Output the [x, y] coordinate of the center of the cell containing the given text.  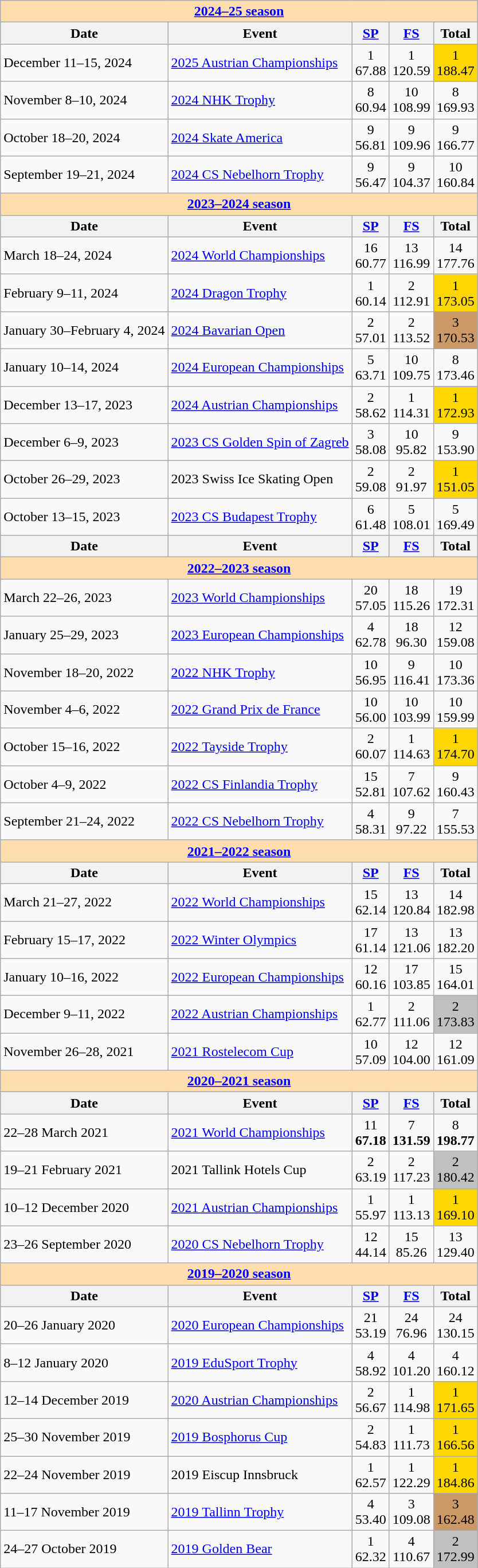
2 113.52 [412, 330]
1 114.98 [412, 1400]
2 172.99 [455, 1549]
4 160.12 [455, 1362]
12 44.14 [370, 1244]
17 61.14 [370, 939]
2 57.01 [370, 330]
2022 NHK Trophy [260, 672]
2 111.06 [412, 1015]
November 18–20, 2022 [84, 672]
2024 Bavarian Open [260, 330]
24–27 October 2019 [84, 1549]
1 55.97 [370, 1207]
2019 Golden Bear [260, 1549]
October 26–29, 2023 [84, 479]
2021 World Championships [260, 1133]
2021 Tallink Hotels Cup [260, 1170]
2023 World Championships [260, 597]
December 6–9, 2023 [84, 443]
2020 CS Nebelhorn Trophy [260, 1244]
10 173.36 [455, 672]
2 60.07 [370, 746]
1 120.59 [412, 63]
12 161.09 [455, 1051]
2024–25 season [240, 11]
2022 Grand Prix de France [260, 710]
2022 World Championships [260, 902]
15 52.81 [370, 784]
14 177.76 [455, 256]
4 58.92 [370, 1362]
20 57.05 [370, 597]
25–30 November 2019 [84, 1437]
10 103.99 [412, 710]
2 173.83 [455, 1015]
18 96.30 [412, 635]
1 173.05 [455, 292]
10 108.99 [412, 100]
1 169.10 [455, 1207]
13 120.84 [412, 902]
9 109.96 [412, 138]
1 122.29 [412, 1475]
13 116.99 [412, 256]
1 62.57 [370, 1475]
1 67.88 [370, 63]
10 95.82 [412, 443]
2024 NHK Trophy [260, 100]
September 19–21, 2024 [84, 174]
March 18–24, 2024 [84, 256]
1 151.05 [455, 479]
2024 World Championships [260, 256]
12 104.00 [412, 1051]
22–28 March 2021 [84, 1133]
3 170.53 [455, 330]
1 62.32 [370, 1549]
3 109.08 [412, 1512]
9 97.22 [412, 821]
3 58.08 [370, 443]
2019 Eiscup Innsbruck [260, 1475]
2 56.67 [370, 1400]
18 115.26 [412, 597]
6 61.48 [370, 517]
January 25–29, 2023 [84, 635]
2023 European Championships [260, 635]
2022 CS Finlandia Trophy [260, 784]
10–12 December 2020 [84, 1207]
2021 Rostelecom Cup [260, 1051]
2023–2024 season [240, 204]
2024 Austrian Championships [260, 405]
4 62.78 [370, 635]
10 159.99 [455, 710]
2019 Tallinn Trophy [260, 1512]
8 60.94 [370, 100]
March 21–27, 2022 [84, 902]
7 155.53 [455, 821]
December 13–17, 2023 [84, 405]
2024 European Championships [260, 367]
13 121.06 [412, 939]
9 166.77 [455, 138]
15 62.14 [370, 902]
4 101.20 [412, 1362]
2 112.91 [412, 292]
2019 Bosphorus Cup [260, 1437]
10 57.09 [370, 1051]
23–26 September 2020 [84, 1244]
1 188.47 [455, 63]
24 76.96 [412, 1325]
2023 CS Golden Spin of Zagreb [260, 443]
October 13–15, 2023 [84, 517]
15 164.01 [455, 977]
September 21–24, 2022 [84, 821]
20–26 January 2020 [84, 1325]
10 56.00 [370, 710]
2 54.83 [370, 1437]
1 172.93 [455, 405]
1 60.14 [370, 292]
1 171.65 [455, 1400]
19 172.31 [455, 597]
2022 CS Nebelhorn Trophy [260, 821]
4 53.40 [370, 1512]
7 131.59 [412, 1133]
1 62.77 [370, 1015]
8–12 January 2020 [84, 1362]
2021 Austrian Championships [260, 1207]
2022 Winter Olympics [260, 939]
January 10–14, 2024 [84, 367]
5 108.01 [412, 517]
22–24 November 2019 [84, 1475]
1 114.63 [412, 746]
3 162.48 [455, 1512]
8 198.77 [455, 1133]
2022 Austrian Championships [260, 1015]
2 59.08 [370, 479]
December 9–11, 2022 [84, 1015]
2 180.42 [455, 1170]
November 8–10, 2024 [84, 100]
14 182.98 [455, 902]
5 169.49 [455, 517]
January 30–February 4, 2024 [84, 330]
2025 Austrian Championships [260, 63]
October 18–20, 2024 [84, 138]
9 153.90 [455, 443]
March 22–26, 2023 [84, 597]
February 15–17, 2022 [84, 939]
17 103.85 [412, 977]
2024 Skate America [260, 138]
9 56.47 [370, 174]
1 111.73 [412, 1437]
4 110.67 [412, 1549]
2024 CS Nebelhorn Trophy [260, 174]
January 10–16, 2022 [84, 977]
December 11–15, 2024 [84, 63]
1 113.13 [412, 1207]
5 63.71 [370, 367]
9 160.43 [455, 784]
19–21 February 2021 [84, 1170]
2020–2021 season [240, 1081]
10 160.84 [455, 174]
2022 Tayside Trophy [260, 746]
2022–2023 season [240, 568]
13 129.40 [455, 1244]
1 166.56 [455, 1437]
21 53.19 [370, 1325]
November 26–28, 2021 [84, 1051]
1 184.86 [455, 1475]
9 104.37 [412, 174]
October 4–9, 2022 [84, 784]
9 56.81 [370, 138]
1 174.70 [455, 746]
8 173.46 [455, 367]
12–14 December 2019 [84, 1400]
2019–2020 season [240, 1274]
1 114.31 [412, 405]
9 116.41 [412, 672]
16 60.77 [370, 256]
2 63.19 [370, 1170]
2 91.97 [412, 479]
2019 EduSport Trophy [260, 1362]
2024 Dragon Trophy [260, 292]
11–17 November 2019 [84, 1512]
2023 Swiss Ice Skating Open [260, 479]
2020 European Championships [260, 1325]
February 9–11, 2024 [84, 292]
2 58.62 [370, 405]
November 4–6, 2022 [84, 710]
October 15–16, 2022 [84, 746]
24 130.15 [455, 1325]
10 56.95 [370, 672]
4 58.31 [370, 821]
12 159.08 [455, 635]
2022 European Championships [260, 977]
11 67.18 [370, 1133]
2023 CS Budapest Trophy [260, 517]
12 60.16 [370, 977]
10 109.75 [412, 367]
2020 Austrian Championships [260, 1400]
13 182.20 [455, 939]
2 117.23 [412, 1170]
15 85.26 [412, 1244]
7 107.62 [412, 784]
2021–2022 season [240, 851]
8 169.93 [455, 100]
